Capture the cell that displays the provided text and extract its [X, Y] central coordinate. 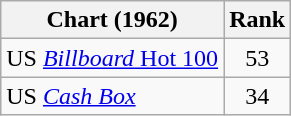
Rank [258, 20]
US Cash Box [112, 96]
34 [258, 96]
53 [258, 58]
US Billboard Hot 100 [112, 58]
Chart (1962) [112, 20]
